Scan for the cell matching the given text and deliver its (X, Y) coordinate at center. 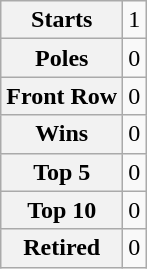
Top 5 (62, 172)
Top 10 (62, 210)
Retired (62, 248)
Wins (62, 134)
Front Row (62, 96)
Poles (62, 58)
1 (134, 20)
Starts (62, 20)
